Search for the cell housing the specified text and yield its (x, y) center coordinate. 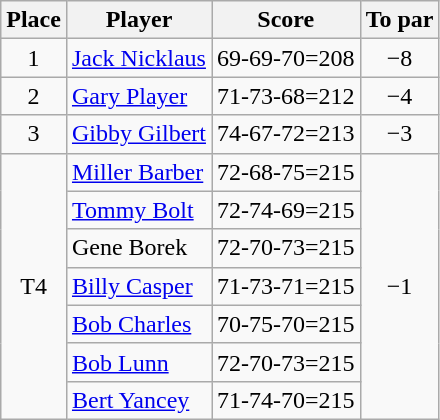
Bert Yancey (138, 400)
Gene Borek (138, 248)
71-73-71=215 (286, 286)
70-75-70=215 (286, 324)
T4 (34, 286)
3 (34, 134)
Player (138, 20)
To par (400, 20)
Gary Player (138, 96)
Bob Charles (138, 324)
Miller Barber (138, 172)
72-74-69=215 (286, 210)
71-74-70=215 (286, 400)
−3 (400, 134)
71-73-68=212 (286, 96)
Billy Casper (138, 286)
Place (34, 20)
1 (34, 58)
69-69-70=208 (286, 58)
2 (34, 96)
Score (286, 20)
74-67-72=213 (286, 134)
−4 (400, 96)
−8 (400, 58)
−1 (400, 286)
Tommy Bolt (138, 210)
Gibby Gilbert (138, 134)
72-68-75=215 (286, 172)
Bob Lunn (138, 362)
Jack Nicklaus (138, 58)
